Pinpoint the cell where the given text exists, returning its [x, y] midpoint coordinate. 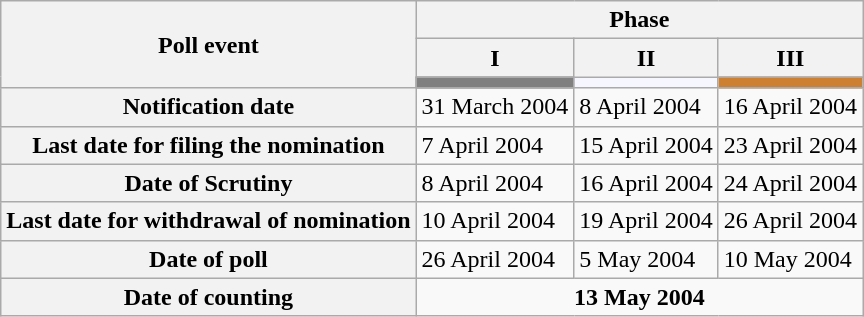
Last date for filing the nomination [208, 145]
10 May 2004 [790, 259]
7 April 2004 [495, 145]
Date of poll [208, 259]
II [646, 58]
24 April 2004 [790, 183]
Poll event [208, 44]
Phase [640, 20]
10 April 2004 [495, 221]
Last date for withdrawal of nomination [208, 221]
19 April 2004 [646, 221]
13 May 2004 [640, 297]
III [790, 58]
15 April 2004 [646, 145]
Notification date [208, 107]
Date of Scrutiny [208, 183]
Date of counting [208, 297]
5 May 2004 [646, 259]
31 March 2004 [495, 107]
23 April 2004 [790, 145]
I [495, 58]
